Output the (X, Y) coordinate of the center of the cell containing the given text.  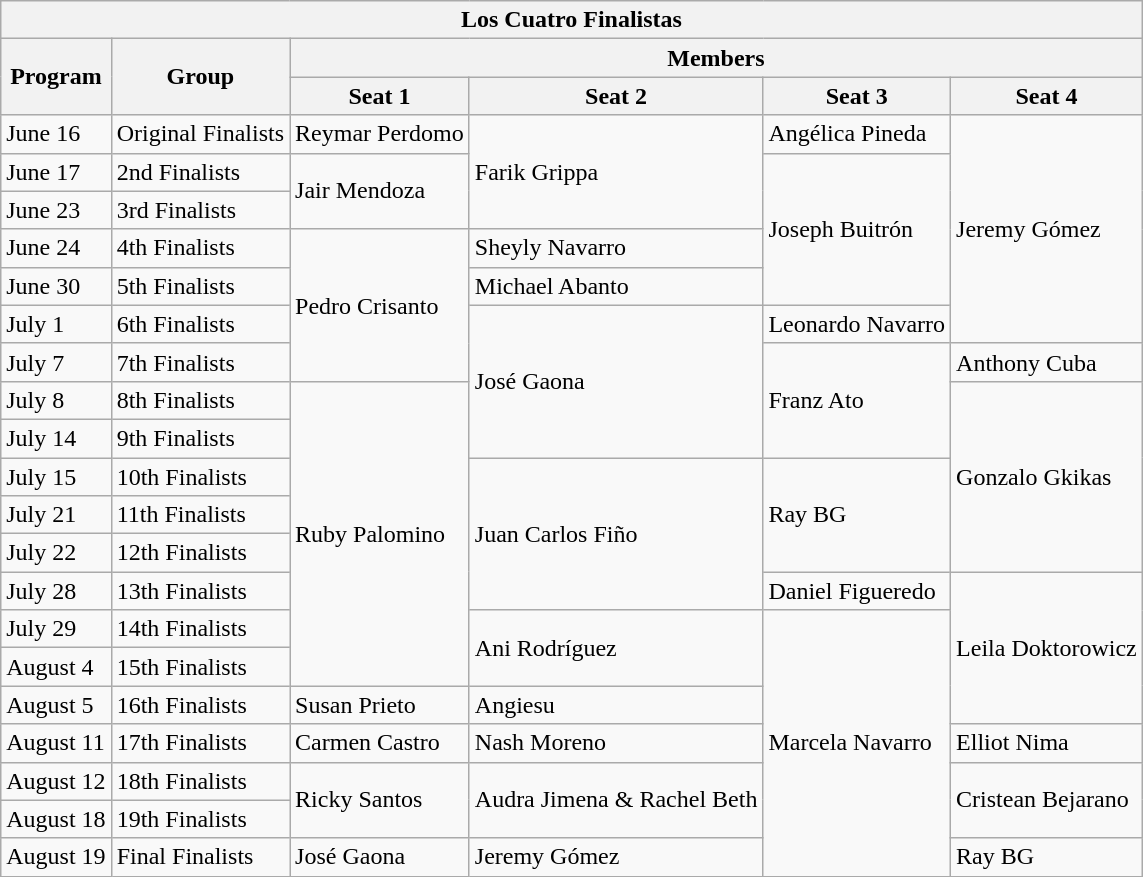
Jair Mendoza (380, 191)
August 11 (56, 743)
Reymar Perdomo (380, 134)
July 29 (56, 629)
July 14 (56, 438)
Group (200, 77)
July 22 (56, 553)
August 19 (56, 857)
July 8 (56, 400)
July 21 (56, 515)
August 4 (56, 667)
Sheyly Navarro (616, 248)
Members (716, 58)
June 24 (56, 248)
3rd Finalists (200, 210)
10th Finalists (200, 477)
13th Finalists (200, 591)
Seat 4 (1047, 96)
August 12 (56, 781)
15th Finalists (200, 667)
16th Finalists (200, 705)
Seat 1 (380, 96)
Ani Rodríguez (616, 648)
Farik Grippa (616, 172)
June 16 (56, 134)
Ricky Santos (380, 800)
Ruby Palomino (380, 533)
Nash Moreno (616, 743)
5th Finalists (200, 286)
4th Finalists (200, 248)
7th Finalists (200, 362)
Elliot Nima (1047, 743)
Anthony Cuba (1047, 362)
9th Finalists (200, 438)
Gonzalo Gkikas (1047, 476)
17th Finalists (200, 743)
August 5 (56, 705)
July 15 (56, 477)
Pedro Crisanto (380, 305)
Daniel Figueredo (857, 591)
Final Finalists (200, 857)
Los Cuatro Finalistas (572, 20)
6th Finalists (200, 324)
Susan Prieto (380, 705)
11th Finalists (200, 515)
Original Finalists (200, 134)
Franz Ato (857, 400)
Juan Carlos Fiño (616, 534)
July 1 (56, 324)
Leonardo Navarro (857, 324)
July 7 (56, 362)
Michael Abanto (616, 286)
June 23 (56, 210)
Joseph Buitrón (857, 229)
Angiesu (616, 705)
Carmen Castro (380, 743)
14th Finalists (200, 629)
June 17 (56, 172)
8th Finalists (200, 400)
Program (56, 77)
Cristean Bejarano (1047, 800)
12th Finalists (200, 553)
Audra Jimena & Rachel Beth (616, 800)
June 30 (56, 286)
July 28 (56, 591)
2nd Finalists (200, 172)
Angélica Pineda (857, 134)
Seat 3 (857, 96)
Leila Doktorowicz (1047, 648)
Seat 2 (616, 96)
18th Finalists (200, 781)
August 18 (56, 819)
19th Finalists (200, 819)
Marcela Navarro (857, 743)
